Output the [X, Y] coordinate of the center of the cell containing the given text.  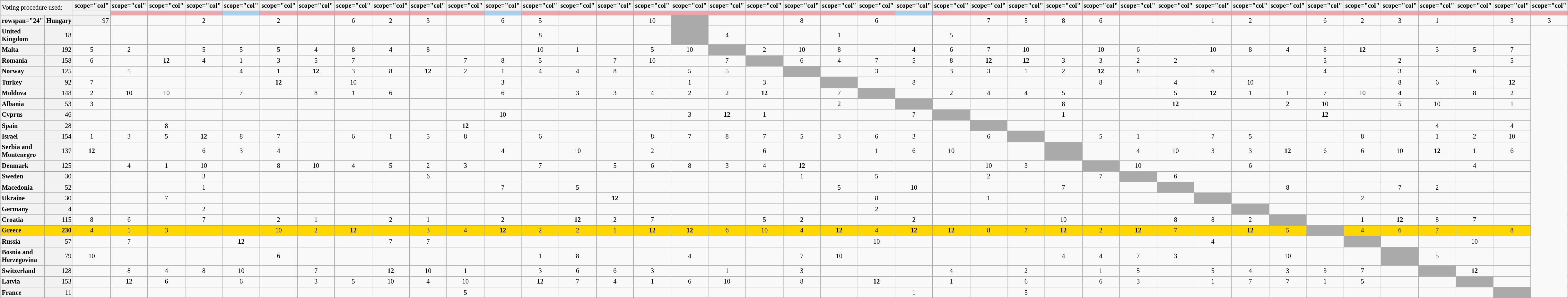
92 [59, 82]
Switzerland [22, 271]
rowspan="24" [22, 21]
115 [59, 220]
Spain [22, 126]
Sweden [22, 176]
148 [59, 93]
Voting procedure used: [37, 7]
97 [91, 21]
53 [59, 104]
154 [59, 136]
Israel [22, 136]
Malta [22, 50]
57 [59, 241]
France [22, 293]
Russia [22, 241]
Norway [22, 71]
18 [59, 35]
Croatia [22, 220]
Macedonia [22, 187]
128 [59, 271]
137 [59, 151]
230 [59, 230]
192 [59, 50]
Albania [22, 104]
Denmark [22, 166]
Hungary [59, 21]
79 [59, 256]
Romania [22, 61]
11 [59, 293]
Ukraine [22, 198]
153 [59, 282]
46 [59, 115]
United Kingdom [22, 35]
Germany [22, 209]
Cyprus [22, 115]
Serbia and Montenegro [22, 151]
Latvia [22, 282]
52 [59, 187]
Bosnia and Herzegovina [22, 256]
158 [59, 61]
Moldova [22, 93]
Turkey [22, 82]
Greece [22, 230]
28 [59, 126]
